Return the [x, y] coordinate for the center point of the cell that contains the specified text.  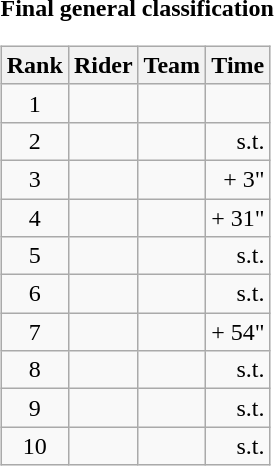
Rider [103, 65]
8 [34, 370]
Time [238, 65]
9 [34, 408]
+ 54" [238, 332]
+ 3" [238, 179]
7 [34, 332]
Rank [34, 65]
5 [34, 256]
3 [34, 179]
4 [34, 217]
Team [172, 65]
+ 31" [238, 217]
1 [34, 103]
6 [34, 294]
2 [34, 141]
10 [34, 446]
